Determine the [x, y] coordinate at the center of the cell enclosing the given text.  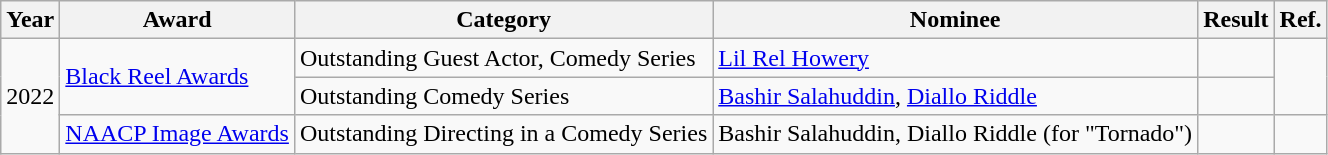
Outstanding Directing in a Comedy Series [503, 134]
NAACP Image Awards [178, 134]
Category [503, 20]
Outstanding Comedy Series [503, 96]
Bashir Salahuddin, Diallo Riddle [956, 96]
Result [1236, 20]
Lil Rel Howery [956, 58]
Nominee [956, 20]
Year [30, 20]
Black Reel Awards [178, 77]
Ref. [1300, 20]
Outstanding Guest Actor, Comedy Series [503, 58]
2022 [30, 96]
Bashir Salahuddin, Diallo Riddle (for "Tornado") [956, 134]
Award [178, 20]
